Return [X, Y] of the center of cell containing provided text 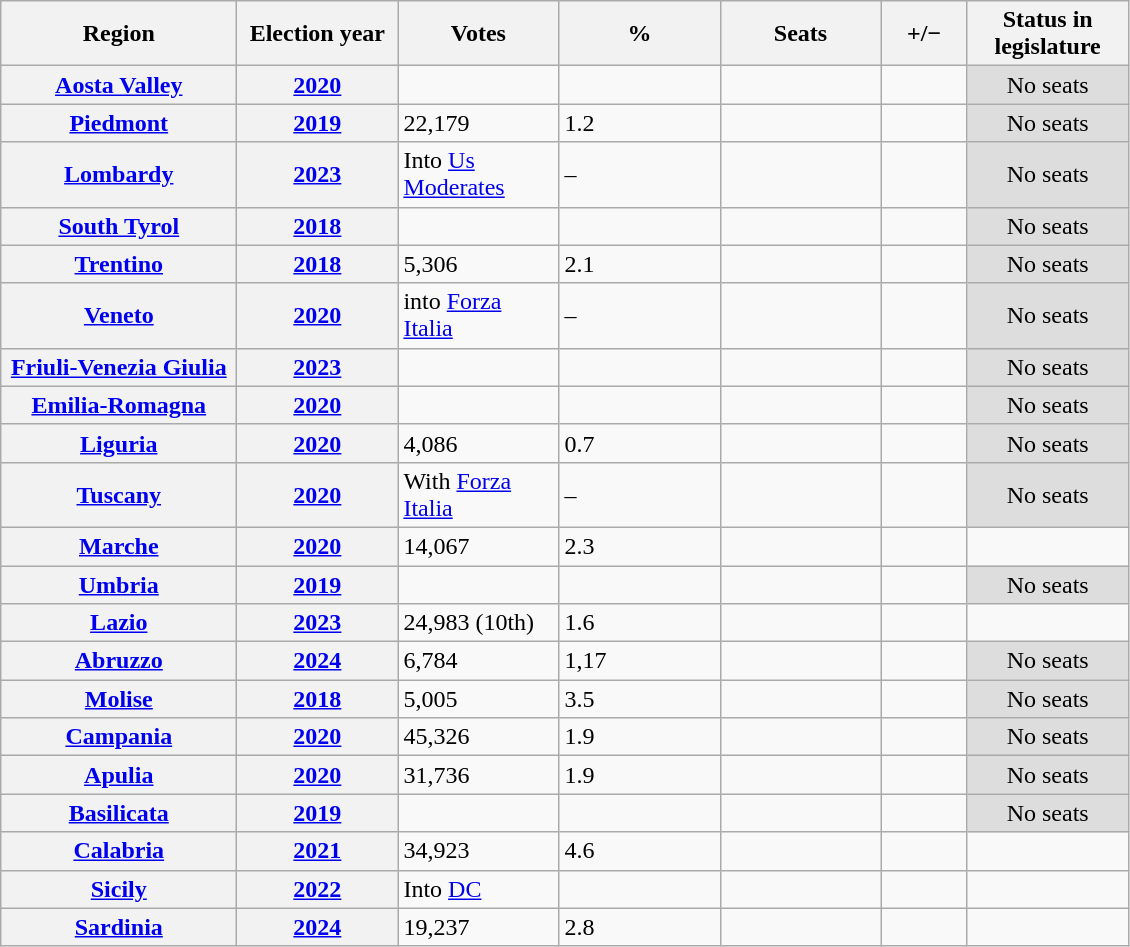
% [640, 34]
With Forza Italia [478, 494]
Campania [119, 737]
+/− [924, 34]
24,983 (10th) [478, 623]
Status in legislature [1048, 34]
Aosta Valley [119, 85]
into Forza Italia [478, 316]
2021 [318, 851]
Votes [478, 34]
4,086 [478, 443]
Piedmont [119, 123]
Molise [119, 699]
19,237 [478, 927]
Lombardy [119, 174]
1.2 [640, 123]
Friuli-Venezia Giulia [119, 367]
22,179 [478, 123]
Abruzzo [119, 661]
Emilia-Romagna [119, 405]
Into Us Moderates [478, 174]
Seats [800, 34]
Marche [119, 546]
14,067 [478, 546]
Region [119, 34]
Sicily [119, 889]
5,005 [478, 699]
31,736 [478, 775]
3.5 [640, 699]
2.3 [640, 546]
0.7 [640, 443]
34,923 [478, 851]
Basilicata [119, 813]
South Tyrol [119, 226]
Trentino [119, 264]
1,17 [640, 661]
2.1 [640, 264]
Lazio [119, 623]
1.6 [640, 623]
Tuscany [119, 494]
Calabria [119, 851]
Veneto [119, 316]
Apulia [119, 775]
Into DC [478, 889]
4.6 [640, 851]
Liguria [119, 443]
Election year [318, 34]
6,784 [478, 661]
5,306 [478, 264]
2022 [318, 889]
Sardinia [119, 927]
2.8 [640, 927]
45,326 [478, 737]
Umbria [119, 585]
